Determine the (x, y) coordinate at the center of the cell enclosing the given text.  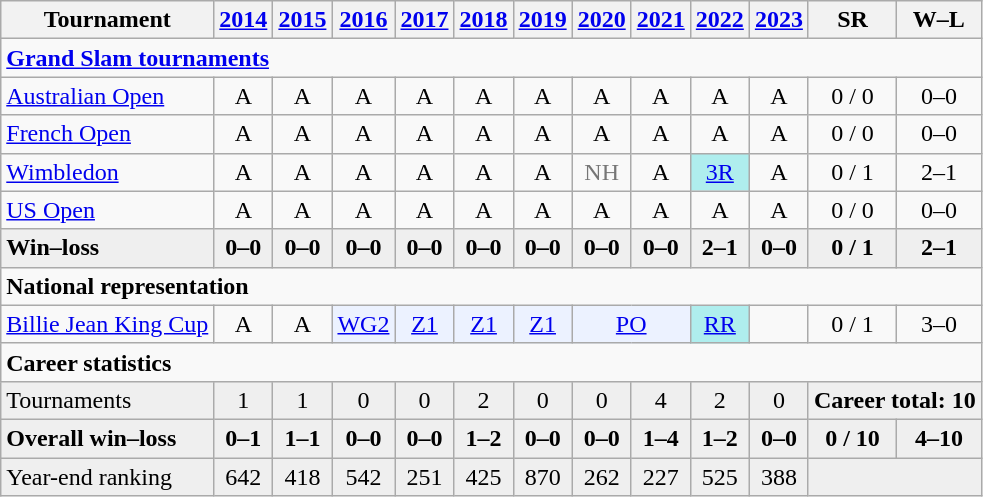
1–4 (660, 438)
Year-end ranking (108, 477)
US Open (108, 210)
525 (720, 477)
Wimbledon (108, 172)
French Open (108, 134)
262 (602, 477)
2014 (244, 20)
Career statistics (491, 362)
227 (660, 477)
2016 (364, 20)
NH (602, 172)
251 (424, 477)
542 (364, 477)
Win–loss (108, 248)
2021 (660, 20)
Australian Open (108, 96)
2018 (484, 20)
Billie Jean King Cup (108, 324)
4–10 (940, 438)
National representation (491, 286)
Career total: 10 (894, 400)
3R (720, 172)
418 (302, 477)
1–1 (302, 438)
2020 (602, 20)
SR (852, 20)
2015 (302, 20)
Tournaments (108, 400)
RR (720, 324)
2019 (542, 20)
870 (542, 477)
388 (778, 477)
3–0 (940, 324)
Tournament (108, 20)
425 (484, 477)
2017 (424, 20)
2022 (720, 20)
0–1 (244, 438)
0 / 10 (852, 438)
Overall win–loss (108, 438)
PO (631, 324)
642 (244, 477)
4 (660, 400)
WG2 (364, 324)
W–L (940, 20)
2023 (778, 20)
Grand Slam tournaments (491, 58)
